Locate the cell with the specified text and output its (x, y) center coordinate. 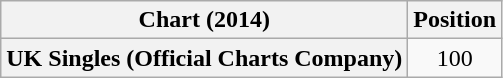
Chart (2014) (204, 20)
Position (455, 20)
100 (455, 58)
UK Singles (Official Charts Company) (204, 58)
